Capture the cell that displays the provided text and extract its (X, Y) central coordinate. 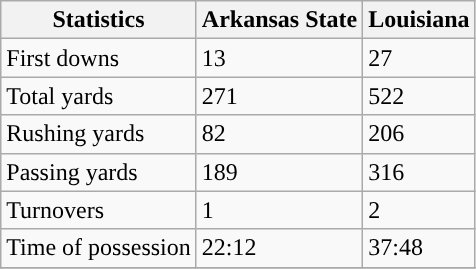
22:12 (279, 248)
Total yards (99, 96)
206 (419, 134)
522 (419, 96)
Time of possession (99, 248)
27 (419, 58)
First downs (99, 58)
Arkansas State (279, 20)
316 (419, 172)
Turnovers (99, 210)
Statistics (99, 20)
37:48 (419, 248)
271 (279, 96)
82 (279, 134)
Louisiana (419, 20)
Passing yards (99, 172)
Rushing yards (99, 134)
13 (279, 58)
1 (279, 210)
189 (279, 172)
2 (419, 210)
